Identify which cell holds the provided text, then report its [x, y] central coordinate. 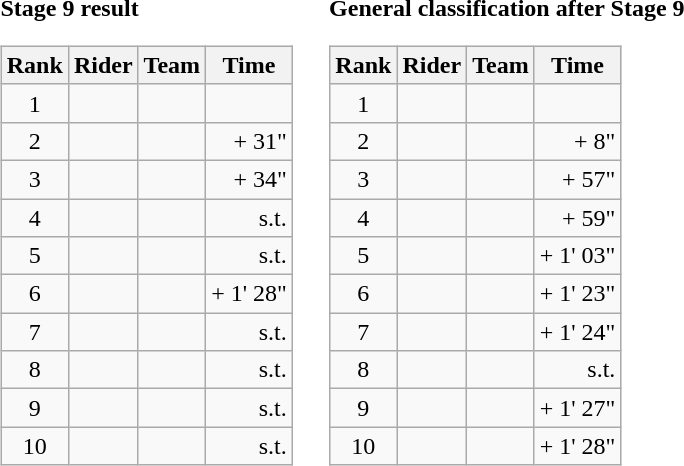
+ 59" [578, 217]
+ 1' 24" [578, 332]
+ 1' 03" [578, 256]
+ 31" [250, 141]
+ 8" [578, 141]
+ 34" [250, 179]
+ 57" [578, 179]
+ 1' 27" [578, 408]
+ 1' 23" [578, 294]
